For the text-containing cell, return its midpoint in [X, Y] coordinate format. 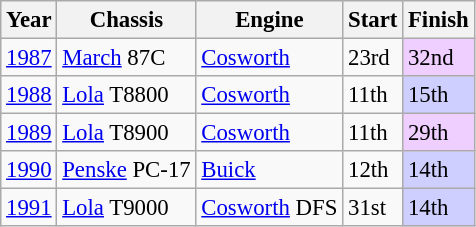
Finish [438, 20]
1988 [29, 95]
Lola T8900 [126, 133]
1989 [29, 133]
15th [438, 95]
32nd [438, 58]
Cosworth DFS [270, 208]
Penske PC-17 [126, 170]
Chassis [126, 20]
12th [373, 170]
Buick [270, 170]
Year [29, 20]
29th [438, 133]
1987 [29, 58]
Start [373, 20]
31st [373, 208]
Engine [270, 20]
March 87C [126, 58]
1991 [29, 208]
1990 [29, 170]
Lola T8800 [126, 95]
23rd [373, 58]
Lola T9000 [126, 208]
